Locate the cell with the specified text and output its (X, Y) center coordinate. 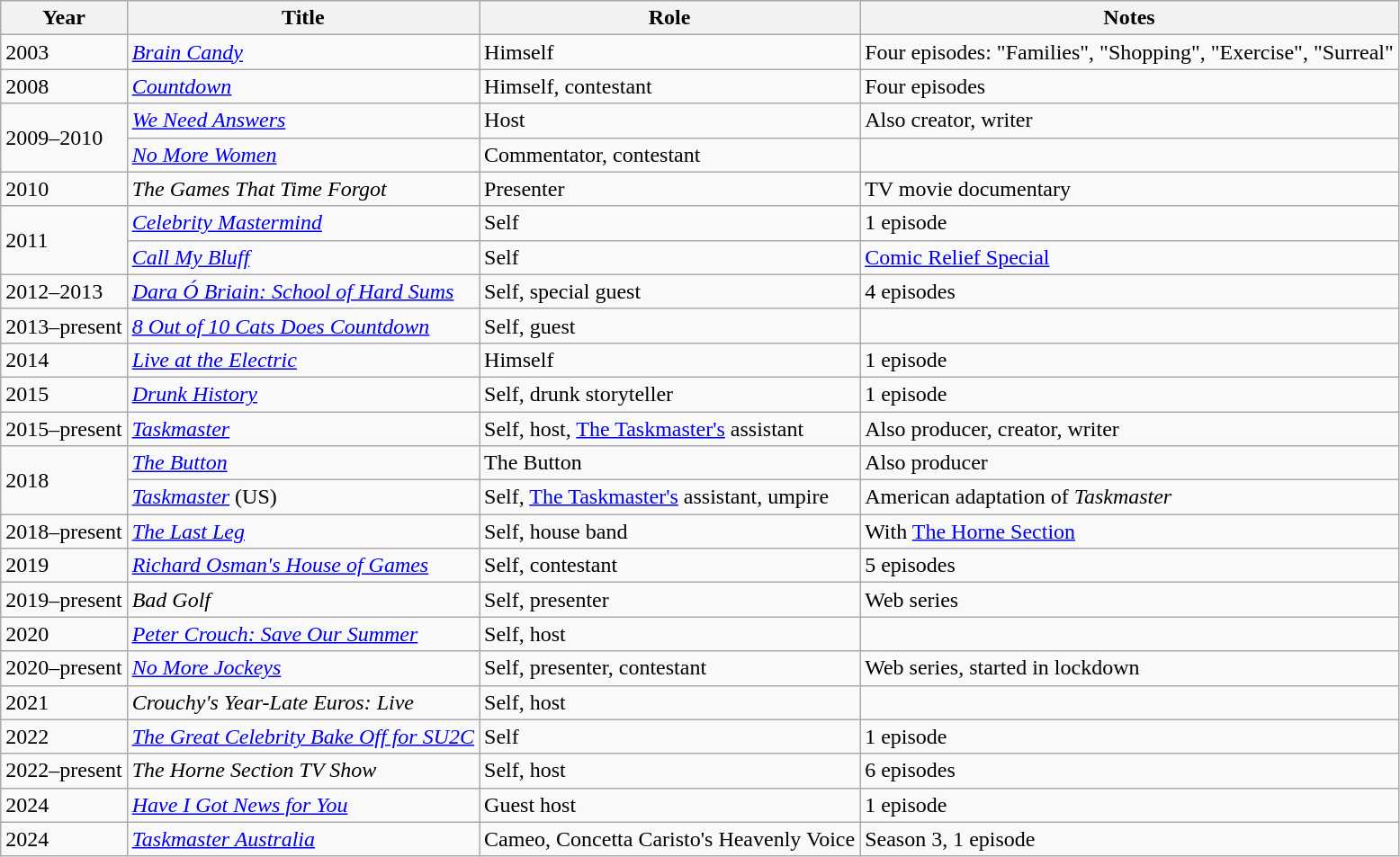
Self, host, The Taskmaster's assistant (669, 429)
2008 (64, 86)
The Last Leg (302, 531)
Taskmaster Australia (302, 839)
No More Women (302, 155)
Also producer, creator, writer (1130, 429)
Taskmaster (302, 429)
TV movie documentary (1130, 189)
Bad Golf (302, 600)
Four episodes (1130, 86)
Self, The Taskmaster's assistant, umpire (669, 497)
Guest host (669, 805)
Self, guest (669, 326)
Celebrity Mastermind (302, 223)
2022 (64, 736)
American adaptation of Taskmaster (1130, 497)
2022–present (64, 771)
Taskmaster (US) (302, 497)
Notes (1130, 18)
Title (302, 18)
6 episodes (1130, 771)
Commentator, contestant (669, 155)
2020–present (64, 668)
Comic Relief Special (1130, 257)
8 Out of 10 Cats Does Countdown (302, 326)
Web series (1130, 600)
Himself, contestant (669, 86)
Also producer (1130, 463)
Host (669, 121)
2021 (64, 702)
Richard Osman's House of Games (302, 566)
2020 (64, 634)
2015 (64, 394)
Self, house band (669, 531)
Peter Crouch: Save Our Summer (302, 634)
2009–2010 (64, 138)
Dara Ó Briain: School of Hard Sums (302, 291)
Web series, started in lockdown (1130, 668)
The Horne Section TV Show (302, 771)
Crouchy's Year-Late Euros: Live (302, 702)
Four episodes: "Families", "Shopping", "Exercise", "Surreal" (1130, 52)
2014 (64, 360)
2018 (64, 480)
2012–2013 (64, 291)
2010 (64, 189)
2011 (64, 240)
With The Horne Section (1130, 531)
No More Jockeys (302, 668)
Year (64, 18)
Role (669, 18)
4 episodes (1130, 291)
Season 3, 1 episode (1130, 839)
We Need Answers (302, 121)
Presenter (669, 189)
5 episodes (1130, 566)
2015–present (64, 429)
Self, contestant (669, 566)
Self, presenter (669, 600)
2003 (64, 52)
Brain Candy (302, 52)
Have I Got News for You (302, 805)
2019–present (64, 600)
The Games That Time Forgot (302, 189)
Also creator, writer (1130, 121)
2013–present (64, 326)
Self, drunk storyteller (669, 394)
The Great Celebrity Bake Off for SU2C (302, 736)
Countdown (302, 86)
2019 (64, 566)
Self, presenter, contestant (669, 668)
Drunk History (302, 394)
Live at the Electric (302, 360)
Self, special guest (669, 291)
Call My Bluff (302, 257)
Cameo, Concetta Caristo's Heavenly Voice (669, 839)
2018–present (64, 531)
